Scan for the cell matching the given text and deliver its [X, Y] coordinate at center. 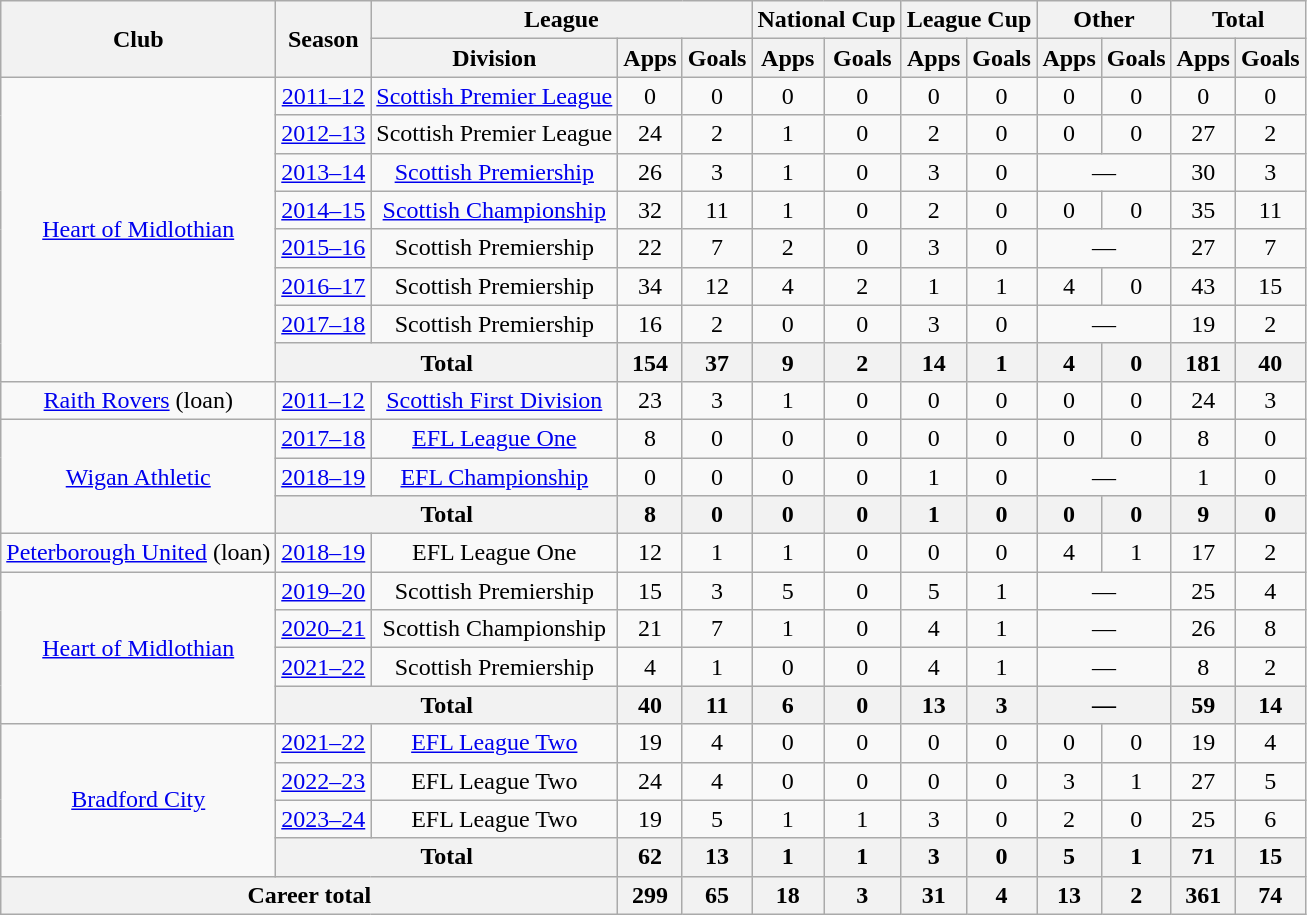
59 [1203, 705]
2022–23 [324, 781]
22 [650, 248]
2013–14 [324, 172]
2023–24 [324, 819]
National Cup [826, 20]
37 [717, 362]
299 [650, 895]
Raith Rovers (loan) [138, 400]
Wigan Athletic [138, 476]
17 [1203, 553]
Career total [310, 895]
23 [650, 400]
71 [1203, 857]
Other [1104, 20]
181 [1203, 362]
Season [324, 39]
2015–16 [324, 248]
2014–15 [324, 210]
Scottish First Division [494, 400]
30 [1203, 172]
2012–13 [324, 134]
32 [650, 210]
154 [650, 362]
62 [650, 857]
65 [717, 895]
2019–20 [324, 591]
League Cup [969, 20]
EFL Championship [494, 477]
361 [1203, 895]
34 [650, 286]
31 [934, 895]
Club [138, 39]
Bradford City [138, 800]
18 [788, 895]
43 [1203, 286]
16 [650, 324]
Division [494, 58]
League [562, 20]
2020–21 [324, 629]
2016–17 [324, 286]
Peterborough United (loan) [138, 553]
35 [1203, 210]
74 [1270, 895]
21 [650, 629]
